Provide the [X, Y] coordinate of the cell's center where the given text is located.  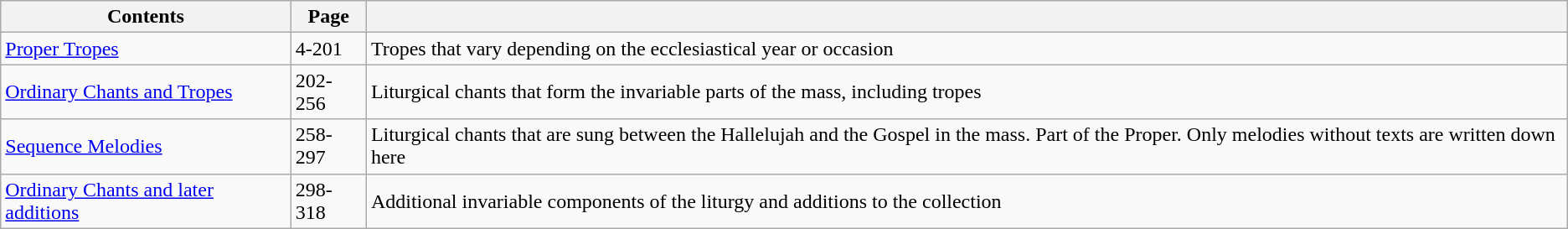
298-318 [328, 201]
Liturgical chants that form the invariable parts of the mass, including tropes [967, 92]
Ordinary Chants and Tropes [146, 92]
Ordinary Chants and later additions [146, 201]
258-297 [328, 146]
Sequence Melodies [146, 146]
Page [328, 17]
202-256 [328, 92]
Additional invariable components of the liturgy and additions to the collection [967, 201]
4-201 [328, 49]
Tropes that vary depending on the ecclesiastical year or occasion [967, 49]
Proper Tropes [146, 49]
Contents [146, 17]
